Output the (x, y) coordinate of the center of the cell containing the given text.  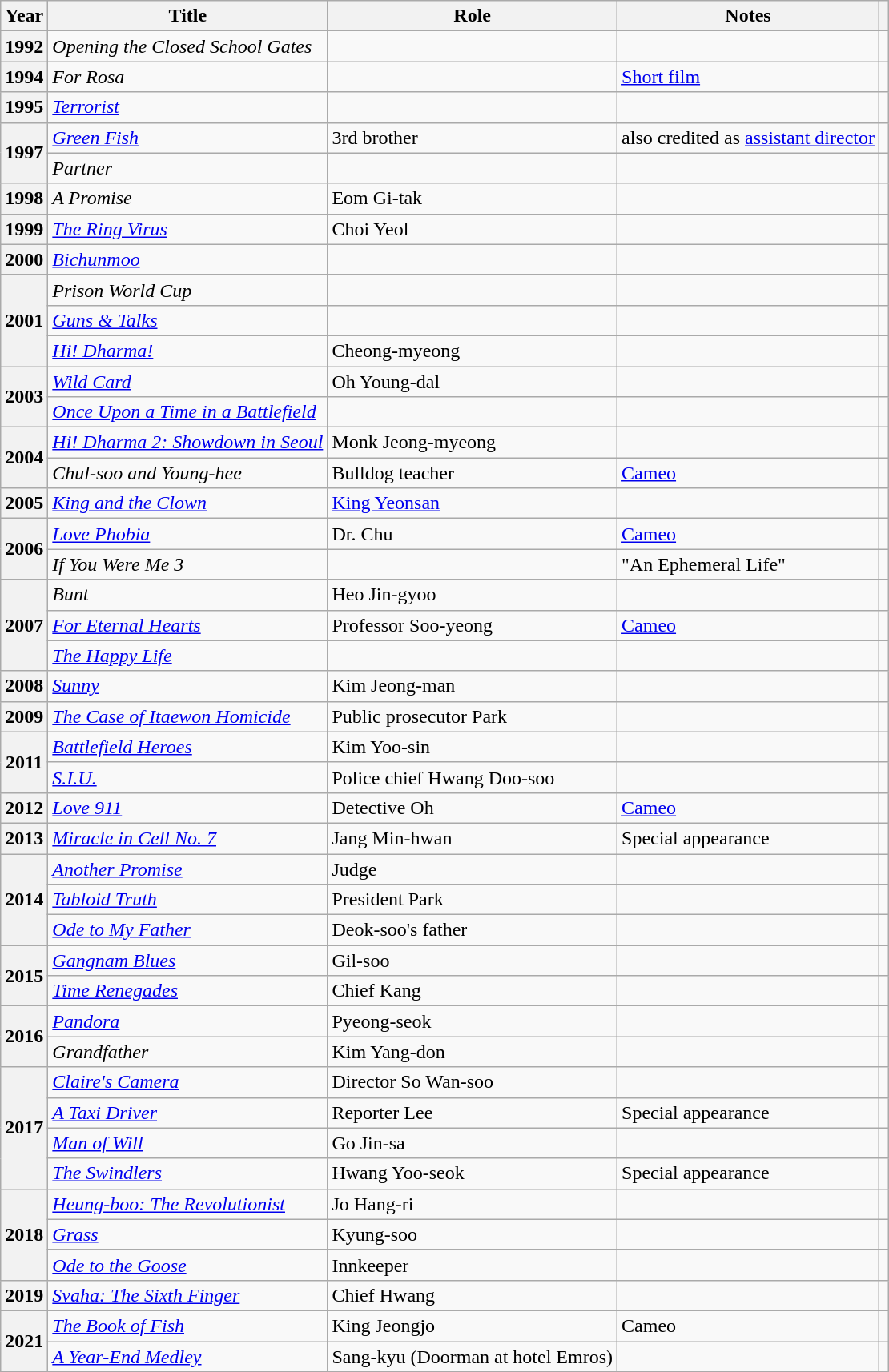
Chief Kang (473, 991)
Sunny (187, 686)
2013 (24, 838)
Svaha: The Sixth Finger (187, 1295)
Ode to the Goose (187, 1265)
Kyung-soo (473, 1234)
1999 (24, 229)
2014 (24, 899)
Tabloid Truth (187, 900)
Detective Oh (473, 808)
A Year-End Medley (187, 1357)
1998 (24, 199)
Kim Yang-don (473, 1052)
2019 (24, 1295)
2021 (24, 1341)
Wild Card (187, 382)
2003 (24, 397)
Guns & Talks (187, 320)
Partner (187, 168)
2009 (24, 716)
Gangnam Blues (187, 961)
Eom Gi-tak (473, 199)
2016 (24, 1037)
2005 (24, 503)
Title (187, 16)
Another Promise (187, 869)
Claire's Camera (187, 1082)
2007 (24, 625)
Jang Min-hwan (473, 838)
Professor Soo-yeong (473, 625)
Bichunmoo (187, 259)
2008 (24, 686)
Jo Hang-ri (473, 1204)
President Park (473, 900)
Kim Jeong-man (473, 686)
Love 911 (187, 808)
Director So Wan-soo (473, 1082)
For Rosa (187, 77)
Pandora (187, 1021)
Bulldog teacher (473, 473)
Deok-soo's father (473, 930)
Hi! Dharma! (187, 351)
Gil-soo (473, 961)
Notes (748, 16)
1997 (24, 153)
The Swindlers (187, 1173)
Kim Yoo-sin (473, 747)
Heung-boo: The Revolutionist (187, 1204)
2001 (24, 320)
Judge (473, 869)
King Yeonsan (473, 503)
3rd brother (473, 138)
Miracle in Cell No. 7 (187, 838)
Innkeeper (473, 1265)
2012 (24, 808)
King and the Clown (187, 503)
For Eternal Hearts (187, 625)
1994 (24, 77)
Time Renegades (187, 991)
Heo Jin-gyoo (473, 595)
S.I.U. (187, 777)
The Ring Virus (187, 229)
Year (24, 16)
Dr. Chu (473, 534)
If You Were Me 3 (187, 564)
Pyeong-seok (473, 1021)
Hwang Yoo-seok (473, 1173)
Hi! Dharma 2: Showdown in Seoul (187, 443)
also credited as assistant director (748, 138)
Go Jin-sa (473, 1143)
Chief Hwang (473, 1295)
Man of Will (187, 1143)
Battlefield Heroes (187, 747)
Once Upon a Time in a Battlefield (187, 412)
Ode to My Father (187, 930)
Public prosecutor Park (473, 716)
Cheong-myeong (473, 351)
King Jeongjo (473, 1326)
2017 (24, 1128)
The Book of Fish (187, 1326)
A Taxi Driver (187, 1113)
Sang-kyu (Doorman at hotel Emros) (473, 1357)
Police chief Hwang Doo-soo (473, 777)
Green Fish (187, 138)
Bunt (187, 595)
1992 (24, 46)
The Happy Life (187, 656)
2018 (24, 1234)
Terrorist (187, 107)
2004 (24, 458)
Reporter Lee (473, 1113)
Opening the Closed School Gates (187, 46)
2011 (24, 762)
Grass (187, 1234)
Role (473, 16)
1995 (24, 107)
2006 (24, 549)
Chul-soo and Young-hee (187, 473)
Monk Jeong-myeong (473, 443)
Grandfather (187, 1052)
2000 (24, 259)
2015 (24, 976)
The Case of Itaewon Homicide (187, 716)
Short film (748, 77)
Oh Young-dal (473, 382)
A Promise (187, 199)
Prison World Cup (187, 290)
Choi Yeol (473, 229)
Love Phobia (187, 534)
"An Ephemeral Life" (748, 564)
